Search for the cell housing the specified text and yield its [x, y] center coordinate. 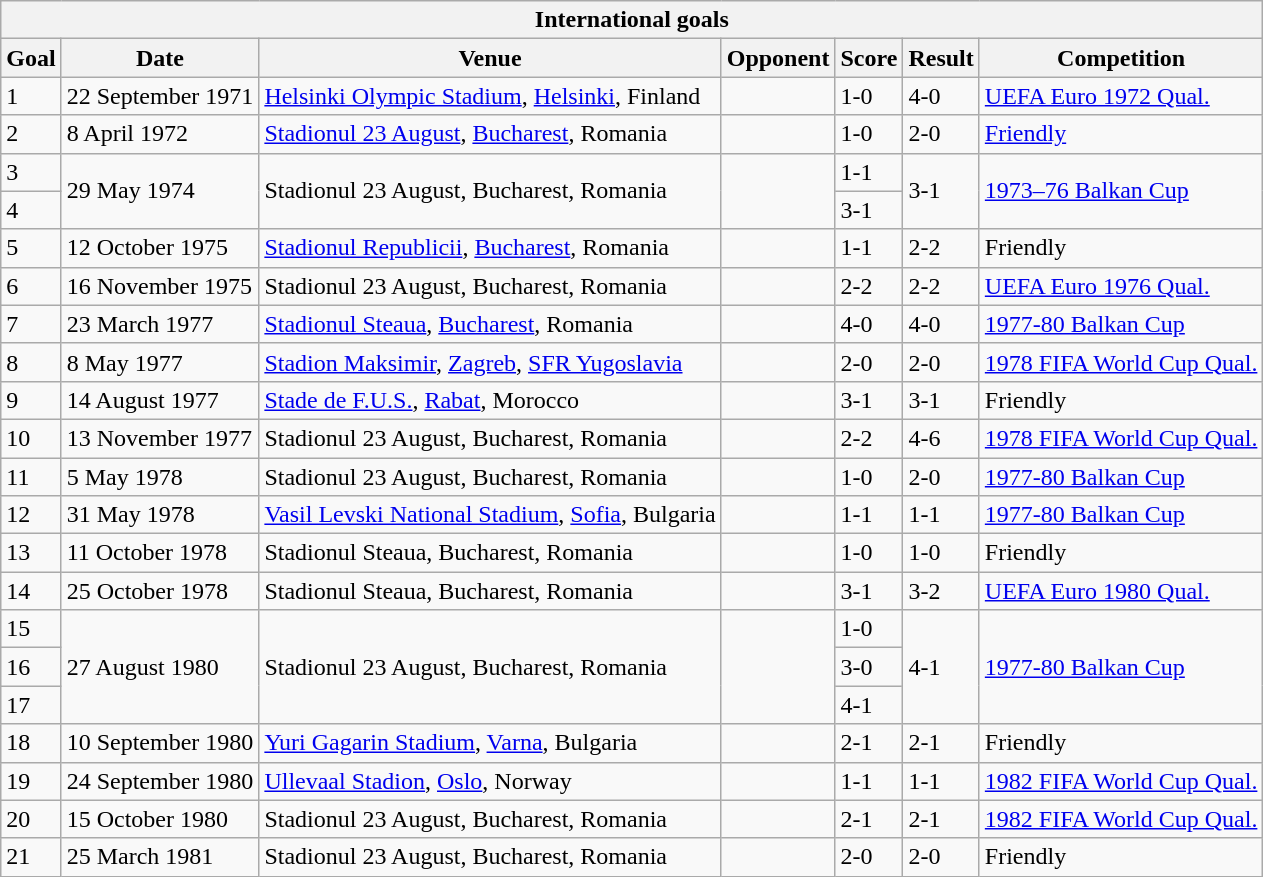
Competition [1121, 58]
UEFA Euro 1972 Qual. [1121, 96]
10 [31, 438]
4-6 [941, 438]
25 October 1978 [160, 591]
3-2 [941, 591]
10 September 1980 [160, 743]
8 May 1977 [160, 362]
24 September 1980 [160, 781]
3-0 [869, 667]
11 October 1978 [160, 553]
Vasil Levski National Stadium, Sofia, Bulgaria [490, 515]
International goals [632, 20]
3 [31, 172]
Opponent [778, 58]
14 [31, 591]
21 [31, 857]
5 [31, 248]
Stade de F.U.S., Rabat, Morocco [490, 400]
29 May 1974 [160, 191]
5 May 1978 [160, 477]
13 [31, 553]
17 [31, 705]
Ullevaal Stadion, Oslo, Norway [490, 781]
UEFA Euro 1976 Qual. [1121, 286]
1 [31, 96]
7 [31, 324]
Helsinki Olympic Stadium, Helsinki, Finland [490, 96]
13 November 1977 [160, 438]
8 April 1972 [160, 134]
25 March 1981 [160, 857]
Date [160, 58]
27 August 1980 [160, 667]
6 [31, 286]
15 [31, 629]
Result [941, 58]
18 [31, 743]
Goal [31, 58]
23 March 1977 [160, 324]
Yuri Gagarin Stadium, Varna, Bulgaria [490, 743]
8 [31, 362]
2 [31, 134]
Venue [490, 58]
Stadion Maksimir, Zagreb, SFR Yugoslavia [490, 362]
16 November 1975 [160, 286]
9 [31, 400]
16 [31, 667]
22 September 1971 [160, 96]
20 [31, 819]
15 October 1980 [160, 819]
Stadionul Republicii, Bucharest, Romania [490, 248]
19 [31, 781]
Score [869, 58]
4 [31, 210]
UEFA Euro 1980 Qual. [1121, 591]
12 [31, 515]
12 October 1975 [160, 248]
1973–76 Balkan Cup [1121, 191]
31 May 1978 [160, 515]
11 [31, 477]
14 August 1977 [160, 400]
